For the text-containing cell, return its midpoint in (x, y) coordinate format. 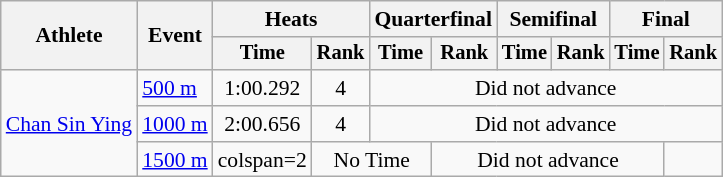
Athlete (69, 36)
Heats (292, 19)
1:00.292 (262, 88)
Semifinal (553, 19)
500 m (174, 88)
Quarterfinal (433, 19)
Event (174, 36)
Final (665, 19)
Chan Sin Ying (69, 124)
2:00.656 (262, 124)
1000 m (174, 124)
